Determine the [x, y] coordinate at the center of the cell enclosing the given text.  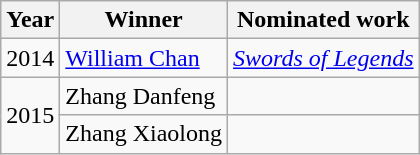
2015 [30, 115]
Zhang Xiaolong [144, 134]
Swords of Legends [324, 58]
William Chan [144, 58]
Winner [144, 20]
2014 [30, 58]
Zhang Danfeng [144, 96]
Nominated work [324, 20]
Year [30, 20]
